Scan for the cell matching the given text and deliver its (X, Y) coordinate at center. 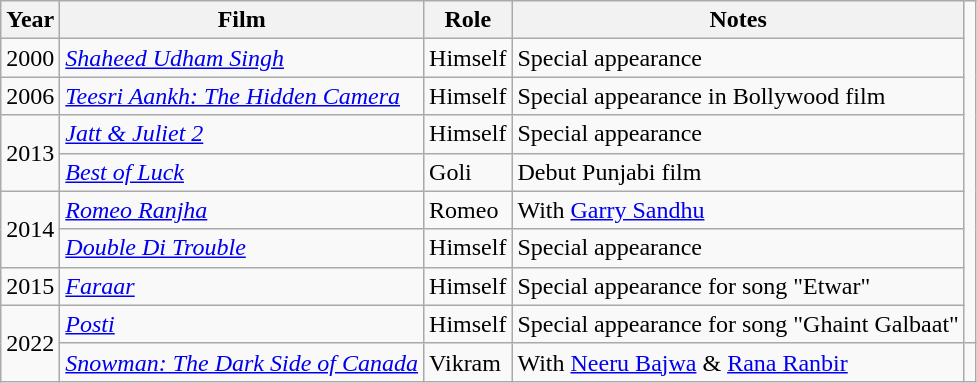
Faraar (242, 286)
2015 (30, 286)
2006 (30, 96)
Debut Punjabi film (738, 172)
Film (242, 20)
Teesri Aankh: The Hidden Camera (242, 96)
Year (30, 20)
With Garry Sandhu (738, 210)
Jatt & Juliet 2 (242, 134)
2022 (30, 343)
Goli (468, 172)
2013 (30, 153)
With Neeru Bajwa & Rana Ranbir (738, 362)
2000 (30, 58)
Special appearance for song "Etwar" (738, 286)
Snowman: The Dark Side of Canada (242, 362)
Posti (242, 324)
Shaheed Udham Singh (242, 58)
Vikram (468, 362)
Special appearance in Bollywood film (738, 96)
Role (468, 20)
Romeo Ranjha (242, 210)
Double Di Trouble (242, 248)
Romeo (468, 210)
Best of Luck (242, 172)
Special appearance for song "Ghaint Galbaat" (738, 324)
2014 (30, 229)
Notes (738, 20)
